Return [X, Y] of the center of cell containing provided text 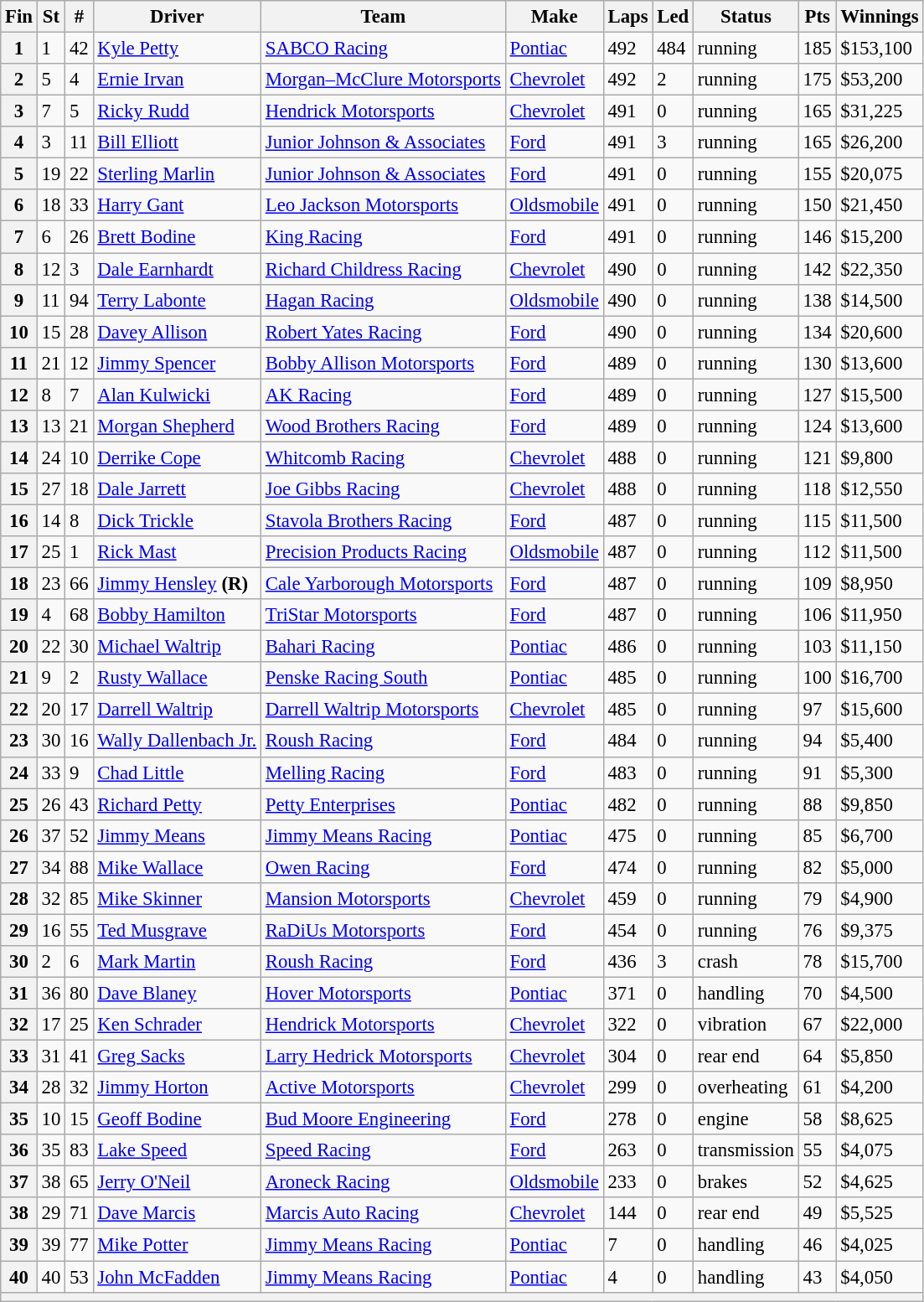
Mike Wallace [177, 867]
233 [628, 1182]
68 [79, 615]
64 [818, 1057]
304 [628, 1057]
$153,100 [880, 49]
$22,350 [880, 269]
482 [628, 804]
Bud Moore Engineering [383, 1119]
$4,050 [880, 1277]
Lake Speed [177, 1150]
483 [628, 772]
49 [818, 1214]
Bill Elliott [177, 142]
Wood Brothers Racing [383, 426]
78 [818, 962]
41 [79, 1057]
Led [674, 17]
82 [818, 867]
$4,025 [880, 1245]
Kyle Petty [177, 49]
Darrell Waltrip Motorsports [383, 710]
Jerry O'Neil [177, 1182]
263 [628, 1150]
Terry Labonte [177, 300]
475 [628, 835]
112 [818, 552]
Marcis Auto Racing [383, 1214]
Dick Trickle [177, 520]
$11,150 [880, 647]
83 [79, 1150]
Jimmy Means [177, 835]
Hover Motorsports [383, 993]
Fin [19, 17]
$4,200 [880, 1088]
TriStar Motorsports [383, 615]
Morgan–McClure Motorsports [383, 80]
Mike Skinner [177, 899]
$11,950 [880, 615]
70 [818, 993]
Mansion Motorsports [383, 899]
$21,450 [880, 205]
Richard Petty [177, 804]
$4,625 [880, 1182]
58 [818, 1119]
St [50, 17]
overheating [746, 1088]
Ted Musgrave [177, 930]
$14,500 [880, 300]
$4,075 [880, 1150]
Rusty Wallace [177, 678]
71 [79, 1214]
371 [628, 993]
$9,850 [880, 804]
46 [818, 1245]
$15,200 [880, 237]
Owen Racing [383, 867]
100 [818, 678]
Dave Marcis [177, 1214]
103 [818, 647]
Team [383, 17]
AK Racing [383, 395]
Melling Racing [383, 772]
Mark Martin [177, 962]
155 [818, 174]
$15,600 [880, 710]
Stavola Brothers Racing [383, 520]
Dave Blaney [177, 993]
454 [628, 930]
Mike Potter [177, 1245]
115 [818, 520]
474 [628, 867]
$16,700 [880, 678]
146 [818, 237]
$5,525 [880, 1214]
Jimmy Spencer [177, 363]
Hagan Racing [383, 300]
185 [818, 49]
118 [818, 489]
Alan Kulwicki [177, 395]
$22,000 [880, 1025]
Ricky Rudd [177, 111]
Pts [818, 17]
Wally Dallenbach Jr. [177, 741]
Dale Earnhardt [177, 269]
Status [746, 17]
Davey Allison [177, 332]
Bobby Allison Motorsports [383, 363]
Chad Little [177, 772]
109 [818, 584]
Winnings [880, 17]
67 [818, 1025]
$12,550 [880, 489]
Darrell Waltrip [177, 710]
Dale Jarrett [177, 489]
$15,500 [880, 395]
Brett Bodine [177, 237]
$26,200 [880, 142]
$53,200 [880, 80]
299 [628, 1088]
Cale Yarborough Motorsports [383, 584]
$8,625 [880, 1119]
$9,375 [880, 930]
175 [818, 80]
engine [746, 1119]
Laps [628, 17]
$15,700 [880, 962]
322 [628, 1025]
436 [628, 962]
278 [628, 1119]
$8,950 [880, 584]
Harry Gant [177, 205]
Precision Products Racing [383, 552]
vibration [746, 1025]
Leo Jackson Motorsports [383, 205]
138 [818, 300]
John McFadden [177, 1277]
Richard Childress Racing [383, 269]
SABCO Racing [383, 49]
Rick Mast [177, 552]
$5,850 [880, 1057]
$9,800 [880, 457]
459 [628, 899]
144 [628, 1214]
66 [79, 584]
Active Motorsports [383, 1088]
Robert Yates Racing [383, 332]
$4,500 [880, 993]
King Racing [383, 237]
$31,225 [880, 111]
$5,000 [880, 867]
65 [79, 1182]
Whitcomb Racing [383, 457]
Speed Racing [383, 1150]
Sterling Marlin [177, 174]
Geoff Bodine [177, 1119]
42 [79, 49]
124 [818, 426]
53 [79, 1277]
130 [818, 363]
77 [79, 1245]
Morgan Shepherd [177, 426]
Driver [177, 17]
$20,075 [880, 174]
79 [818, 899]
Jimmy Hensley (R) [177, 584]
brakes [746, 1182]
142 [818, 269]
134 [818, 332]
76 [818, 930]
Ken Schrader [177, 1025]
97 [818, 710]
Michael Waltrip [177, 647]
91 [818, 772]
transmission [746, 1150]
Aroneck Racing [383, 1182]
$5,300 [880, 772]
Greg Sacks [177, 1057]
Bahari Racing [383, 647]
RaDiUs Motorsports [383, 930]
121 [818, 457]
$5,400 [880, 741]
Make [555, 17]
Joe Gibbs Racing [383, 489]
486 [628, 647]
127 [818, 395]
Petty Enterprises [383, 804]
Larry Hedrick Motorsports [383, 1057]
106 [818, 615]
Bobby Hamilton [177, 615]
$6,700 [880, 835]
61 [818, 1088]
Penske Racing South [383, 678]
# [79, 17]
80 [79, 993]
Derrike Cope [177, 457]
Ernie Irvan [177, 80]
Jimmy Horton [177, 1088]
$4,900 [880, 899]
150 [818, 205]
$20,600 [880, 332]
crash [746, 962]
